Search for the cell housing the specified text and yield its (x, y) center coordinate. 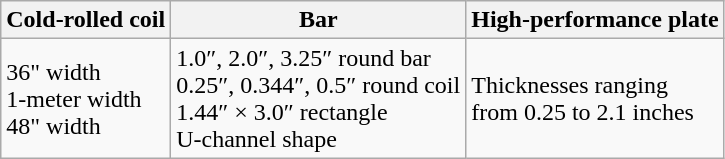
Thicknesses ranging from 0.25 to 2.1 inches (595, 98)
36" width1-meter width48" width (86, 98)
Bar (318, 20)
Cold-rolled coil (86, 20)
1.0″, 2.0″, 3.25″ round bar0.25″, 0.344″, 0.5″ round coil1.44″ × 3.0″ rectangleU-channel shape (318, 98)
High-performance plate (595, 20)
